Return the (x, y) coordinate for the center point of the cell that contains the specified text.  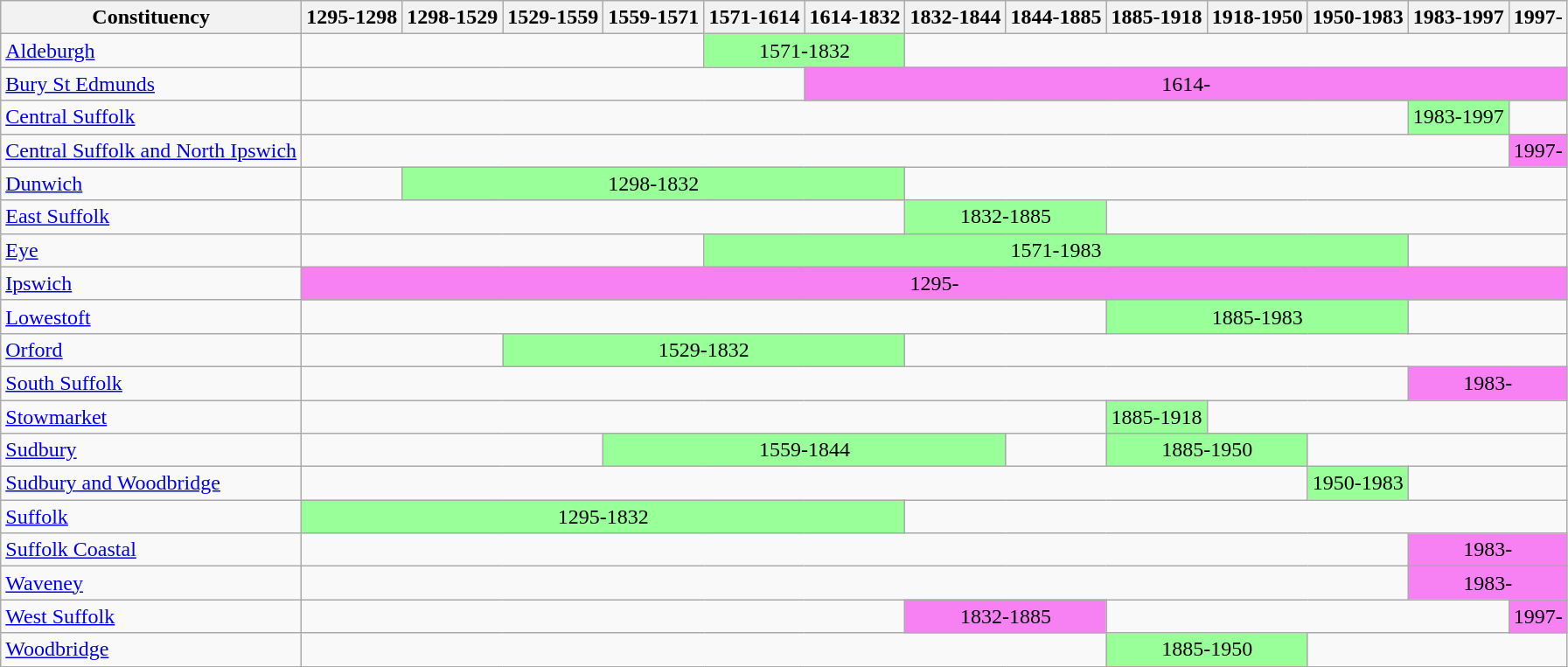
1295- (935, 283)
Orford (151, 350)
1571-1983 (1056, 250)
1614- (1186, 84)
Aldeburgh (151, 51)
1844-1885 (1056, 17)
Lowestoft (151, 316)
Ipswich (151, 283)
1559-1844 (805, 450)
Sudbury and Woodbridge (151, 483)
Sudbury (151, 450)
Suffolk Coastal (151, 550)
1295-1832 (603, 517)
Woodbridge (151, 650)
Dunwich (151, 184)
1571-1832 (805, 51)
Waveney (151, 583)
East Suffolk (151, 217)
1295-1298 (352, 17)
Suffolk (151, 517)
South Suffolk (151, 383)
West Suffolk (151, 616)
Eye (151, 250)
1559-1571 (654, 17)
1885-1983 (1258, 316)
1918-1950 (1258, 17)
1298-1529 (453, 17)
Central Suffolk and North Ipswich (151, 150)
Bury St Edmunds (151, 84)
1614-1832 (855, 17)
Central Suffolk (151, 117)
Stowmarket (151, 417)
1298-1832 (654, 184)
1571-1614 (754, 17)
1529-1559 (553, 17)
1529-1832 (704, 350)
1832-1844 (955, 17)
Constituency (151, 17)
